Search for the cell housing the specified text and yield its (x, y) center coordinate. 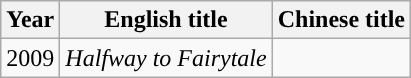
Chinese title (341, 20)
English title (166, 20)
Year (30, 20)
Halfway to Fairytale (166, 58)
2009 (30, 58)
